Determine the (X, Y) coordinate at the center of the cell enclosing the given text.  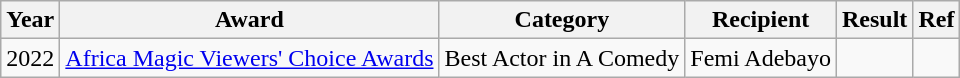
2022 (30, 58)
Recipient (761, 20)
Femi Adebayo (761, 58)
Africa Magic Viewers' Choice Awards (250, 58)
Award (250, 20)
Year (30, 20)
Ref (936, 20)
Best Actor in A Comedy (562, 58)
Result (874, 20)
Category (562, 20)
